Output the [x, y] coordinate of the center of the cell containing the given text.  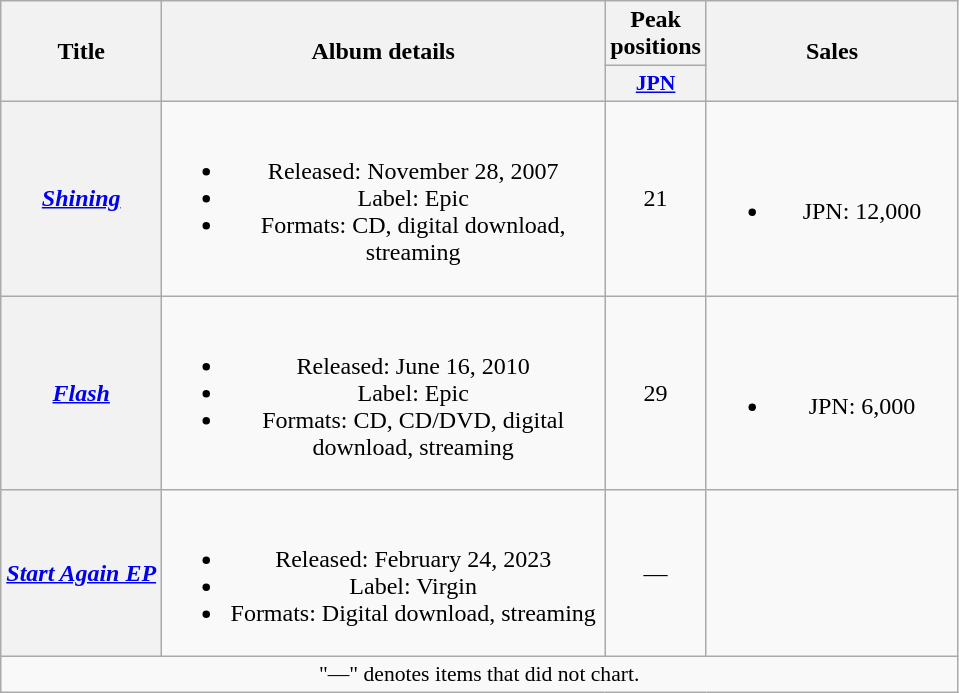
29 [656, 393]
Released: June 16, 2010 Label: EpicFormats: CD, CD/DVD, digital download, streaming [384, 393]
Start Again EP [82, 574]
Album details [384, 52]
JPN: 6,000 [832, 393]
Sales [832, 52]
Peak positions [656, 34]
Title [82, 52]
Flash [82, 393]
21 [656, 198]
Released: November 28, 2007 Label: EpicFormats: CD, digital download, streaming [384, 198]
"—" denotes items that did not chart. [480, 675]
JPN [656, 84]
JPN: 12,000 [832, 198]
Released: February 24, 2023Label: VirginFormats: Digital download, streaming [384, 574]
Shining [82, 198]
— [656, 574]
